Search for the cell housing the specified text and yield its [X, Y] center coordinate. 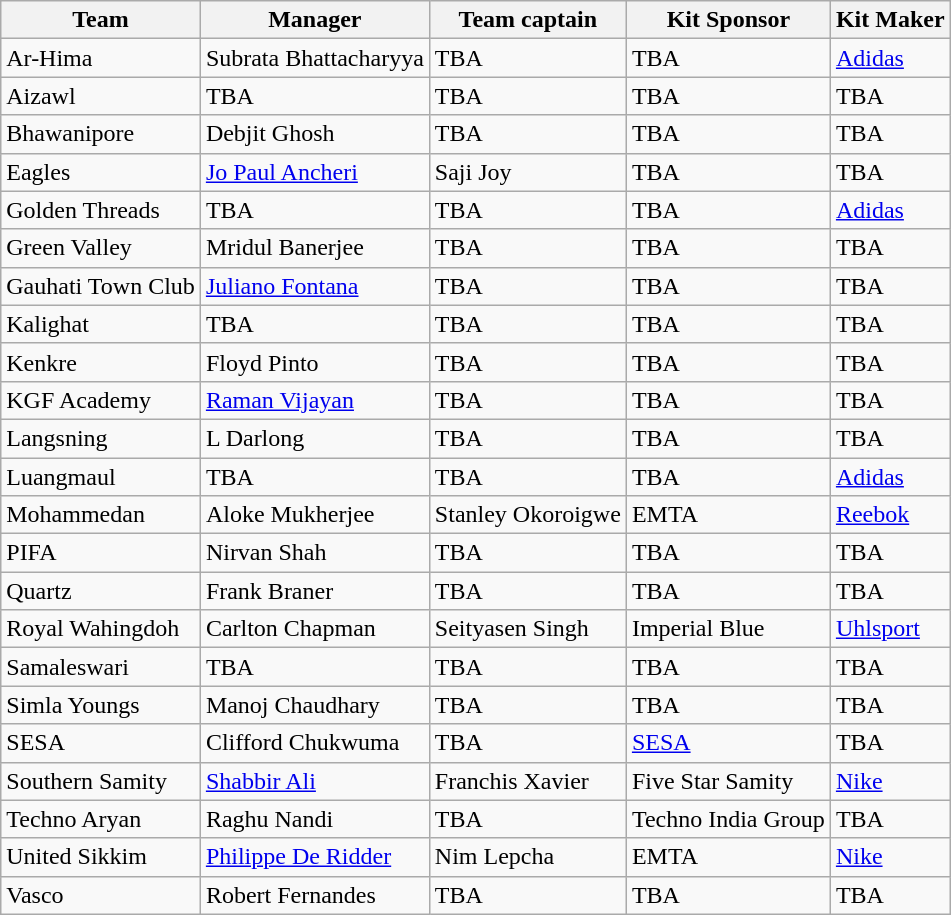
Mridul Banerjee [314, 248]
Team [101, 20]
Nim Lepcha [528, 857]
Aizawl [101, 96]
Aloke Mukherjee [314, 515]
Saji Joy [528, 172]
Langsning [101, 438]
Juliano Fontana [314, 286]
United Sikkim [101, 857]
Seityasen Singh [528, 629]
L Darlong [314, 438]
Raman Vijayan [314, 400]
Floyd Pinto [314, 362]
Simla Youngs [101, 705]
Techno Aryan [101, 819]
Vasco [101, 895]
KGF Academy [101, 400]
Mohammedan [101, 515]
Techno India Group [728, 819]
Kit Sponsor [728, 20]
Eagles [101, 172]
Bhawanipore [101, 134]
Quartz [101, 591]
Philippe De Ridder [314, 857]
Gauhati Town Club [101, 286]
Franchis Xavier [528, 781]
Stanley Okoroigwe [528, 515]
Clifford Chukwuma [314, 743]
Luangmaul [101, 477]
Manager [314, 20]
Imperial Blue [728, 629]
Jo Paul Ancheri [314, 172]
Kenkre [101, 362]
Nirvan Shah [314, 553]
Subrata Bhattacharyya [314, 58]
Manoj Chaudhary [314, 705]
Golden Threads [101, 210]
Southern Samity [101, 781]
Royal Wahingdoh [101, 629]
Kit Maker [890, 20]
Reebok [890, 515]
Green Valley [101, 248]
Shabbir Ali [314, 781]
Kalighat [101, 324]
Robert Fernandes [314, 895]
Carlton Chapman [314, 629]
Debjit Ghosh [314, 134]
Five Star Samity [728, 781]
Raghu Nandi [314, 819]
Frank Braner [314, 591]
Ar-Hima [101, 58]
Team captain [528, 20]
Uhlsport [890, 629]
PIFA [101, 553]
Samaleswari [101, 667]
